Search for the cell housing the specified text and yield its [x, y] center coordinate. 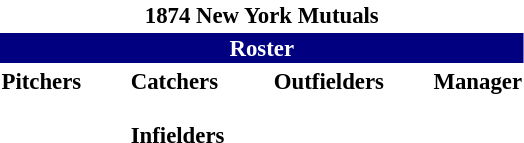
Roster [262, 48]
1874 New York Mutuals [262, 15]
